Scan for the cell matching the given text and deliver its [X, Y] coordinate at center. 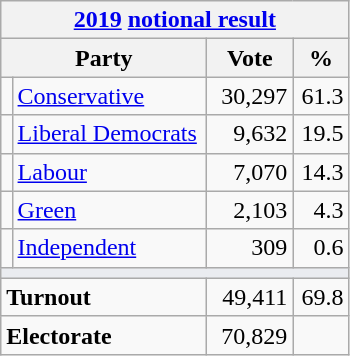
61.3 [321, 96]
2019 notional result [175, 20]
70,829 [250, 335]
2,103 [250, 210]
309 [250, 248]
69.8 [321, 297]
Vote [250, 58]
49,411 [250, 297]
30,297 [250, 96]
Electorate [104, 335]
Labour [110, 172]
0.6 [321, 248]
19.5 [321, 134]
7,070 [250, 172]
14.3 [321, 172]
9,632 [250, 134]
% [321, 58]
Liberal Democrats [110, 134]
Turnout [104, 297]
Green [110, 210]
4.3 [321, 210]
Conservative [110, 96]
Party [104, 58]
Independent [110, 248]
